Return (X, Y) of the center of cell containing provided text 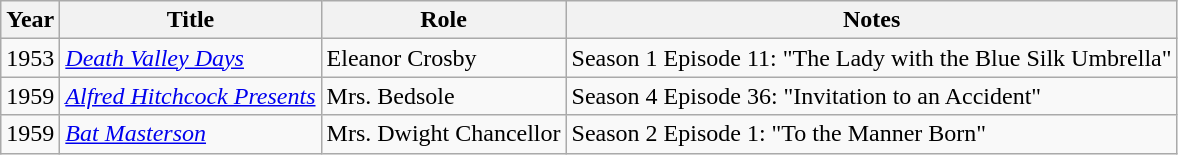
1953 (30, 58)
Death Valley Days (190, 58)
Year (30, 20)
Season 4 Episode 36: "Invitation to an Accident" (872, 96)
Alfred Hitchcock Presents (190, 96)
Eleanor Crosby (444, 58)
Bat Masterson (190, 134)
Notes (872, 20)
Season 2 Episode 1: "To the Manner Born" (872, 134)
Season 1 Episode 11: "The Lady with the Blue Silk Umbrella" (872, 58)
Title (190, 20)
Mrs. Dwight Chancellor (444, 134)
Mrs. Bedsole (444, 96)
Role (444, 20)
